Extract the [X, Y] coordinate from the center of the cell holding the provided text.  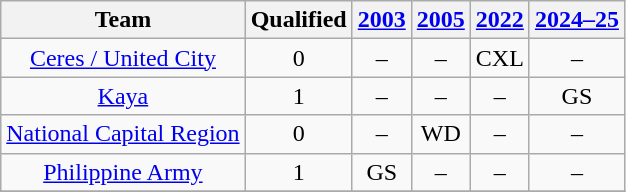
Team [123, 20]
WD [440, 134]
Kaya [123, 96]
2005 [440, 20]
2024–25 [576, 20]
CXL [500, 58]
Philippine Army [123, 172]
2003 [382, 20]
Ceres / United City [123, 58]
2022 [500, 20]
Qualified [298, 20]
National Capital Region [123, 134]
